Return (X, Y) of the center of cell containing provided text 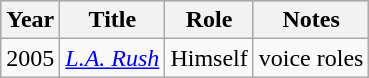
2005 (30, 58)
L.A. Rush (112, 58)
Year (30, 20)
Notes (311, 20)
Role (209, 20)
voice roles (311, 58)
Himself (209, 58)
Title (112, 20)
